Scan for the cell matching the given text and deliver its [x, y] coordinate at center. 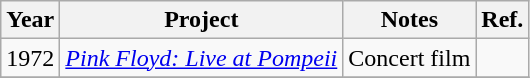
Project [202, 20]
Year [30, 20]
Notes [410, 20]
Ref. [502, 20]
Pink Floyd: Live at Pompeii [202, 58]
Concert film [410, 58]
1972 [30, 58]
